Search for the cell housing the specified text and yield its [x, y] center coordinate. 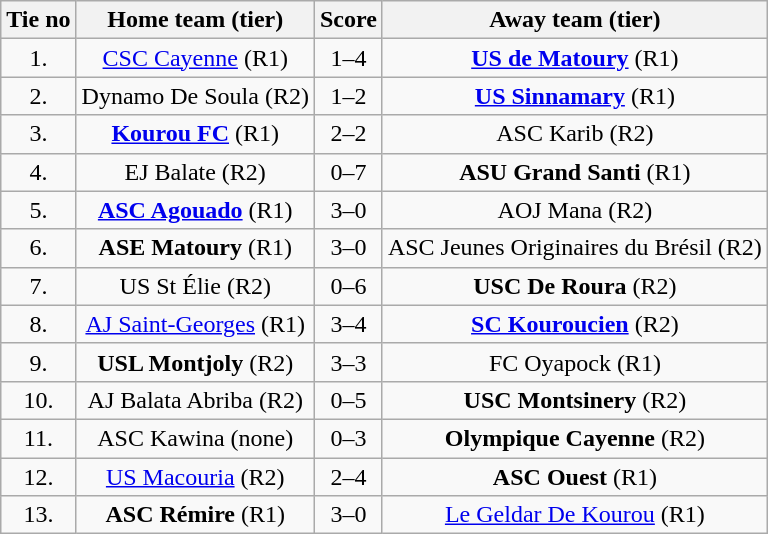
1–4 [348, 58]
12. [38, 477]
ASC Kawina (none) [195, 438]
USC Montsinery (R2) [574, 400]
8. [38, 324]
AOJ Mana (R2) [574, 210]
3–3 [348, 362]
Kourou FC (R1) [195, 134]
US St Élie (R2) [195, 286]
US de Matoury (R1) [574, 58]
US Macouria (R2) [195, 477]
6. [38, 248]
1–2 [348, 96]
FC Oyapock (R1) [574, 362]
ASC Karib (R2) [574, 134]
EJ Balate (R2) [195, 172]
5. [38, 210]
1. [38, 58]
US Sinnamary (R1) [574, 96]
AJ Saint-Georges (R1) [195, 324]
13. [38, 515]
ASC Ouest (R1) [574, 477]
10. [38, 400]
AJ Balata Abriba (R2) [195, 400]
4. [38, 172]
Home team (tier) [195, 20]
ASC Jeunes Originaires du Brésil (R2) [574, 248]
USC De Roura (R2) [574, 286]
3. [38, 134]
2. [38, 96]
0–7 [348, 172]
ASC Rémire (R1) [195, 515]
7. [38, 286]
0–5 [348, 400]
ASU Grand Santi (R1) [574, 172]
Dynamo De Soula (R2) [195, 96]
2–4 [348, 477]
CSC Cayenne (R1) [195, 58]
0–3 [348, 438]
9. [38, 362]
Score [348, 20]
Le Geldar De Kourou (R1) [574, 515]
ASC Agouado (R1) [195, 210]
SC Kouroucien (R2) [574, 324]
USL Montjoly (R2) [195, 362]
3–4 [348, 324]
Away team (tier) [574, 20]
0–6 [348, 286]
ASE Matoury (R1) [195, 248]
2–2 [348, 134]
Olympique Cayenne (R2) [574, 438]
Tie no [38, 20]
11. [38, 438]
